Search for the cell housing the specified text and yield its [X, Y] center coordinate. 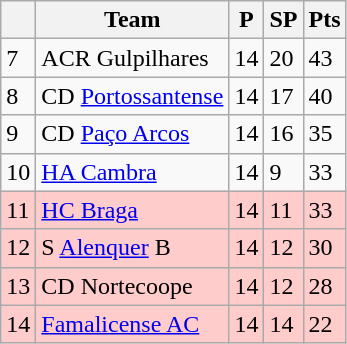
13 [18, 286]
P [246, 20]
HC Braga [132, 210]
CD Nortecoope [132, 286]
22 [324, 324]
10 [18, 172]
ACR Gulpilhares [132, 58]
CD Paço Arcos [132, 134]
35 [324, 134]
8 [18, 96]
CD Portossantense [132, 96]
40 [324, 96]
Famalicense AC [132, 324]
Pts [324, 20]
28 [324, 286]
Team [132, 20]
HA Cambra [132, 172]
SP [284, 20]
S Alenquer B [132, 248]
16 [284, 134]
43 [324, 58]
17 [284, 96]
7 [18, 58]
20 [284, 58]
30 [324, 248]
